Detect which cell encompasses the target text, then output its [X, Y] center coordinate. 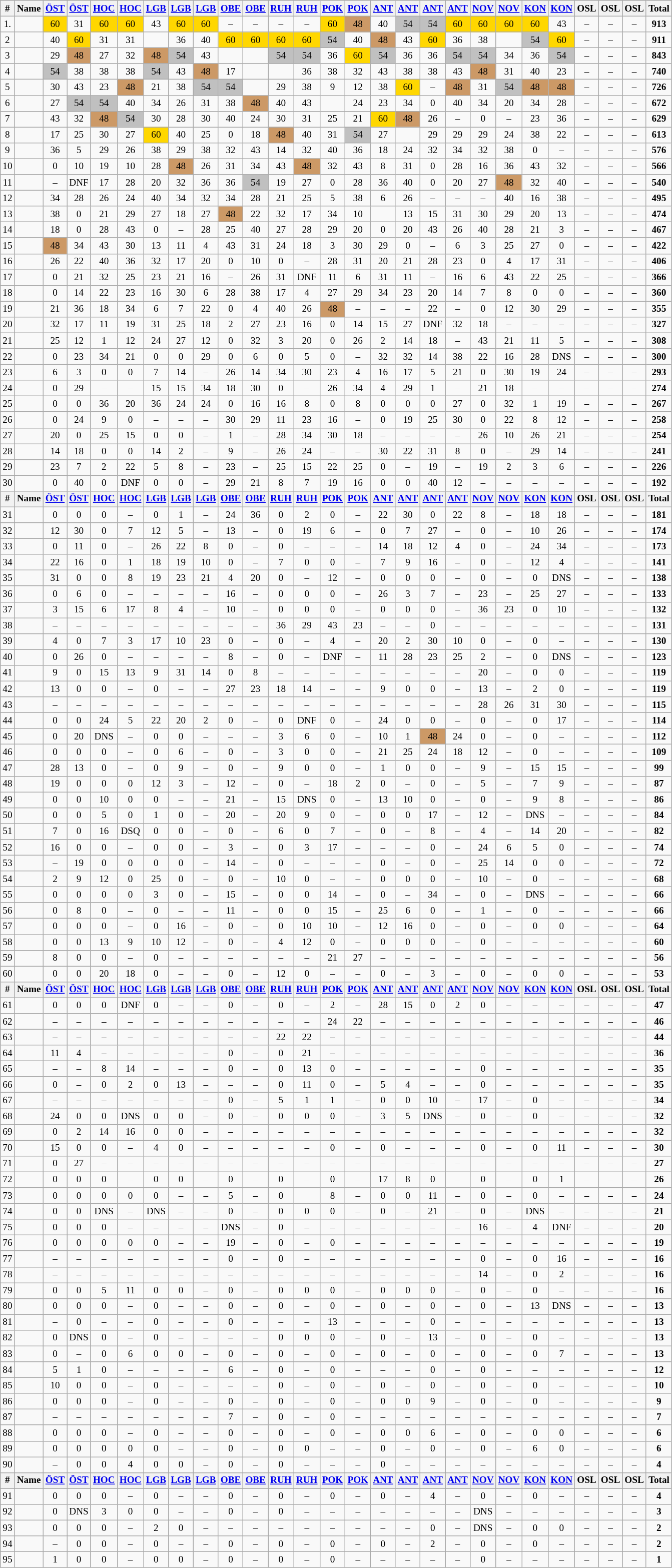
75 [8, 1227]
65 [8, 1069]
131 [658, 626]
91 [8, 1496]
226 [658, 467]
141 [658, 562]
94 [8, 1544]
42 [8, 689]
629 [658, 119]
132 [658, 610]
726 [658, 88]
99 [658, 768]
89 [8, 1449]
50 [8, 816]
33 [8, 546]
1. [8, 24]
422 [658, 246]
254 [658, 436]
495 [658, 198]
95 [8, 1559]
58 [8, 942]
76 [8, 1243]
308 [658, 341]
80 [8, 1306]
88 [8, 1433]
467 [658, 230]
93 [8, 1528]
59 [8, 958]
71 [8, 1164]
78 [8, 1275]
90 [8, 1464]
241 [658, 451]
274 [658, 388]
55 [8, 895]
62 [8, 1022]
79 [8, 1290]
174 [658, 531]
173 [658, 546]
85 [8, 1385]
540 [658, 183]
92 [8, 1512]
355 [658, 309]
366 [658, 277]
77 [8, 1259]
672 [658, 103]
112 [658, 736]
69 [8, 1132]
843 [658, 56]
114 [658, 720]
138 [658, 578]
81 [8, 1322]
49 [8, 800]
130 [658, 641]
41 [8, 673]
566 [658, 167]
360 [658, 293]
406 [658, 262]
192 [658, 483]
267 [658, 404]
DSQ [130, 832]
327 [658, 325]
474 [658, 214]
258 [658, 420]
52 [8, 848]
67 [8, 1101]
613 [658, 135]
181 [658, 515]
37 [8, 610]
63 [8, 1037]
109 [658, 752]
61 [8, 1006]
740 [658, 72]
115 [658, 705]
123 [658, 657]
73 [8, 1196]
911 [658, 40]
576 [658, 151]
70 [8, 1148]
913 [658, 24]
45 [8, 736]
83 [8, 1354]
39 [8, 641]
300 [658, 357]
133 [658, 594]
51 [8, 832]
293 [658, 372]
57 [8, 927]
